Find where the given text appears and provide that cell's center as [X, Y] coordinate. 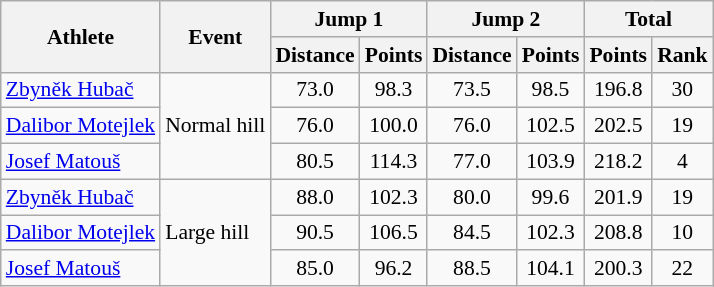
77.0 [472, 162]
90.5 [314, 233]
202.5 [618, 126]
196.8 [618, 90]
30 [682, 90]
Athlete [80, 36]
84.5 [472, 233]
4 [682, 162]
201.9 [618, 197]
Jump 2 [506, 19]
98.5 [551, 90]
88.5 [472, 269]
208.8 [618, 233]
88.0 [314, 197]
Total [648, 19]
80.5 [314, 162]
96.2 [394, 269]
85.0 [314, 269]
Jump 1 [348, 19]
98.3 [394, 90]
Normal hill [215, 126]
106.5 [394, 233]
22 [682, 269]
200.3 [618, 269]
Rank [682, 55]
114.3 [394, 162]
102.5 [551, 126]
103.9 [551, 162]
10 [682, 233]
218.2 [618, 162]
73.5 [472, 90]
Large hill [215, 232]
73.0 [314, 90]
80.0 [472, 197]
100.0 [394, 126]
99.6 [551, 197]
104.1 [551, 269]
Event [215, 36]
